From the cell containing the given text, extract its center point as [X, Y] coordinate. 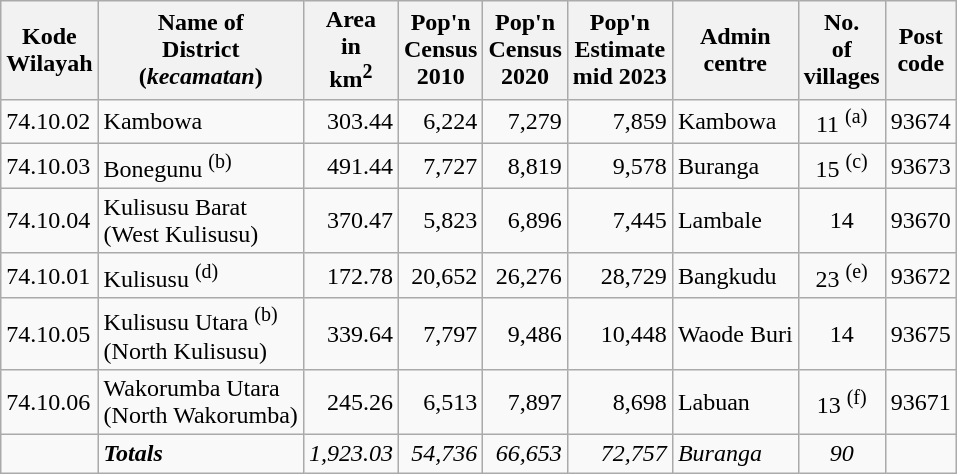
15 (c) [842, 166]
7,897 [525, 402]
74.10.03 [50, 166]
Name ofDistrict(kecamatan) [200, 50]
20,652 [440, 276]
Wakorumba Utara (North Wakorumba) [200, 402]
93675 [920, 334]
90 [842, 454]
5,823 [440, 220]
74.10.01 [50, 276]
6,513 [440, 402]
Totals [200, 454]
54,736 [440, 454]
74.10.04 [50, 220]
28,729 [620, 276]
Pop'nCensus2020 [525, 50]
74.10.02 [50, 122]
7,859 [620, 122]
26,276 [525, 276]
Area in km2 [350, 50]
23 (e) [842, 276]
Bonegunu (b) [200, 166]
6,896 [525, 220]
Pop'nCensus2010 [440, 50]
7,279 [525, 122]
93670 [920, 220]
10,448 [620, 334]
339.64 [350, 334]
245.26 [350, 402]
370.47 [350, 220]
13 (f) [842, 402]
Waode Buri [735, 334]
Kode Wilayah [50, 50]
7,445 [620, 220]
11 (a) [842, 122]
93674 [920, 122]
Postcode [920, 50]
9,578 [620, 166]
72,757 [620, 454]
66,653 [525, 454]
491.44 [350, 166]
Kulisusu (d) [200, 276]
93672 [920, 276]
172.78 [350, 276]
303.44 [350, 122]
No.ofvillages [842, 50]
8,819 [525, 166]
74.10.05 [50, 334]
93673 [920, 166]
7,797 [440, 334]
Labuan [735, 402]
74.10.06 [50, 402]
Pop'nEstimatemid 2023 [620, 50]
8,698 [620, 402]
Kulisusu Barat (West Kulisusu) [200, 220]
7,727 [440, 166]
Admincentre [735, 50]
93671 [920, 402]
1,923.03 [350, 454]
6,224 [440, 122]
Bangkudu [735, 276]
9,486 [525, 334]
Lambale [735, 220]
Kulisusu Utara (b) (North Kulisusu) [200, 334]
